Identify which cell holds the provided text, then report its [x, y] central coordinate. 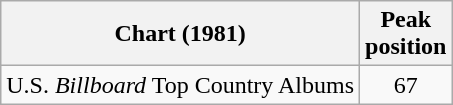
Peakposition [406, 34]
Chart (1981) [180, 34]
U.S. Billboard Top Country Albums [180, 85]
67 [406, 85]
